From the cell containing the given text, extract its center point as (X, Y) coordinate. 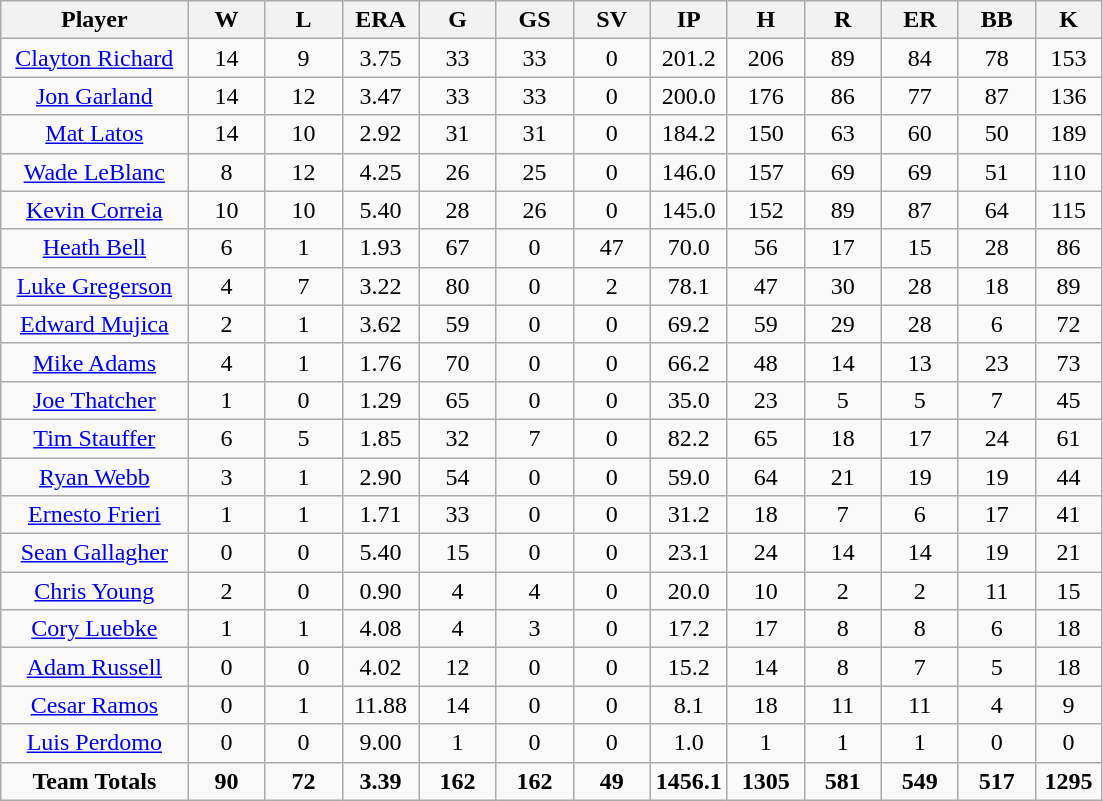
W (226, 20)
146.0 (688, 172)
54 (458, 477)
Luis Perdomo (94, 743)
1.76 (380, 362)
110 (1068, 172)
60 (920, 134)
51 (996, 172)
80 (458, 286)
2.92 (380, 134)
1.71 (380, 515)
Mat Latos (94, 134)
150 (766, 134)
78.1 (688, 286)
69.2 (688, 324)
41 (1068, 515)
1456.1 (688, 781)
1295 (1068, 781)
1.85 (380, 438)
4.25 (380, 172)
4.02 (380, 667)
3.22 (380, 286)
45 (1068, 400)
581 (842, 781)
50 (996, 134)
49 (612, 781)
517 (996, 781)
Heath Bell (94, 248)
Mike Adams (94, 362)
25 (534, 172)
59.0 (688, 477)
82.2 (688, 438)
L (304, 20)
32 (458, 438)
115 (1068, 210)
G (458, 20)
Ernesto Frieri (94, 515)
1.29 (380, 400)
31.2 (688, 515)
9.00 (380, 743)
4.08 (380, 629)
44 (1068, 477)
77 (920, 96)
8.1 (688, 705)
17.2 (688, 629)
145.0 (688, 210)
67 (458, 248)
1.93 (380, 248)
3.39 (380, 781)
Jon Garland (94, 96)
Sean Gallagher (94, 553)
3.75 (380, 58)
29 (842, 324)
Adam Russell (94, 667)
35.0 (688, 400)
70 (458, 362)
0.90 (380, 591)
K (1068, 20)
3.47 (380, 96)
73 (1068, 362)
Clayton Richard (94, 58)
IP (688, 20)
176 (766, 96)
3.62 (380, 324)
63 (842, 134)
Player (94, 20)
153 (1068, 58)
Wade LeBlanc (94, 172)
201.2 (688, 58)
136 (1068, 96)
R (842, 20)
206 (766, 58)
1.0 (688, 743)
70.0 (688, 248)
78 (996, 58)
66.2 (688, 362)
90 (226, 781)
Luke Gregerson (94, 286)
Kevin Correia (94, 210)
48 (766, 362)
13 (920, 362)
Cory Luebke (94, 629)
Cesar Ramos (94, 705)
Edward Mujica (94, 324)
549 (920, 781)
2.90 (380, 477)
189 (1068, 134)
ERA (380, 20)
H (766, 20)
Team Totals (94, 781)
157 (766, 172)
1305 (766, 781)
15.2 (688, 667)
SV (612, 20)
23.1 (688, 553)
184.2 (688, 134)
GS (534, 20)
20.0 (688, 591)
Joe Thatcher (94, 400)
11.88 (380, 705)
61 (1068, 438)
56 (766, 248)
30 (842, 286)
84 (920, 58)
ER (920, 20)
200.0 (688, 96)
152 (766, 210)
Chris Young (94, 591)
Ryan Webb (94, 477)
Tim Stauffer (94, 438)
BB (996, 20)
